Find where the given text appears and provide that cell's center as [X, Y] coordinate. 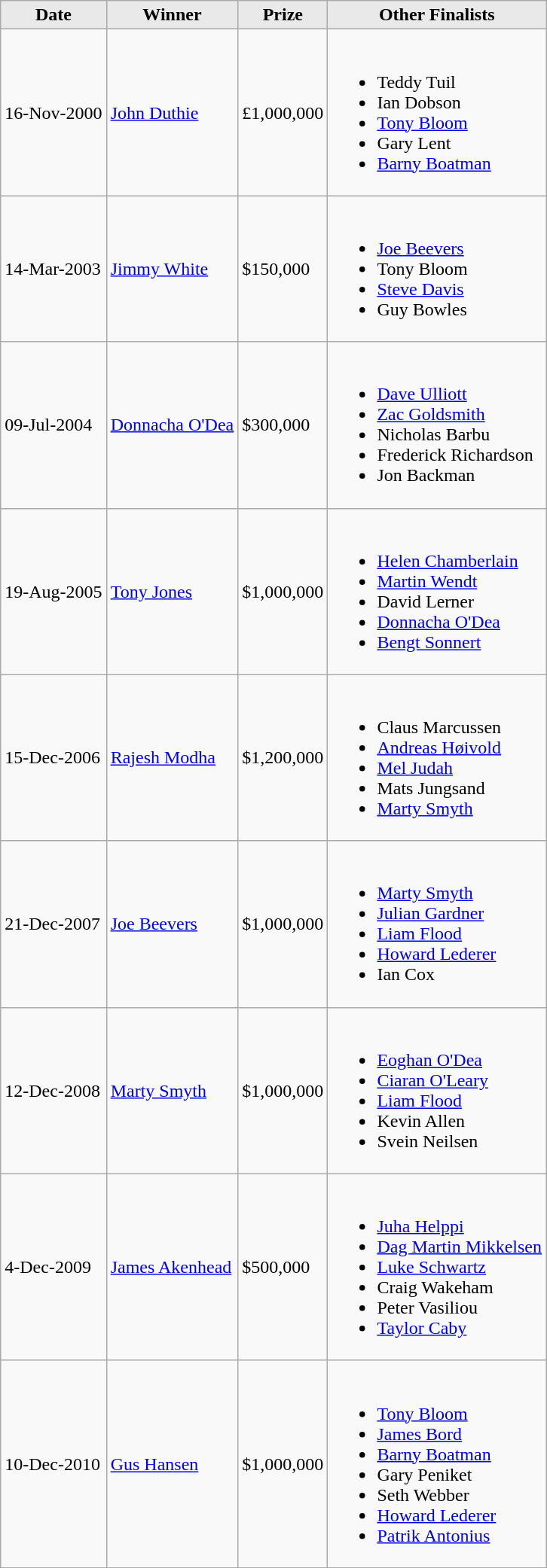
Other Finalists [437, 15]
4-Dec-2009 [53, 1267]
19-Aug-2005 [53, 592]
Claus MarcussenAndreas HøivoldMel JudahMats JungsandMarty Smyth [437, 757]
$150,000 [283, 269]
John Duthie [172, 113]
Date [53, 15]
15-Dec-2006 [53, 757]
Rajesh Modha [172, 757]
$1,200,000 [283, 757]
Prize [283, 15]
14-Mar-2003 [53, 269]
Gus Hansen [172, 1463]
Tony BloomJames BordBarny BoatmanGary PeniketSeth WebberHoward LedererPatrik Antonius [437, 1463]
10-Dec-2010 [53, 1463]
Tony Jones [172, 592]
09-Jul-2004 [53, 425]
Joe BeeversTony BloomSteve DavisGuy Bowles [437, 269]
$500,000 [283, 1267]
£1,000,000 [283, 113]
Teddy TuilIan DobsonTony BloomGary LentBarny Boatman [437, 113]
Marty SmythJulian GardnerLiam FloodHoward LedererIan Cox [437, 924]
Jimmy White [172, 269]
James Akenhead [172, 1267]
Winner [172, 15]
Donnacha O'Dea [172, 425]
12-Dec-2008 [53, 1090]
Juha HelppiDag Martin MikkelsenLuke SchwartzCraig WakehamPeter VasiliouTaylor Caby [437, 1267]
Eoghan O'DeaCiaran O'LearyLiam FloodKevin AllenSvein Neilsen [437, 1090]
16-Nov-2000 [53, 113]
$300,000 [283, 425]
Joe Beevers [172, 924]
21-Dec-2007 [53, 924]
Marty Smyth [172, 1090]
Dave UlliottZac GoldsmithNicholas BarbuFrederick RichardsonJon Backman [437, 425]
Helen ChamberlainMartin WendtDavid LernerDonnacha O'DeaBengt Sonnert [437, 592]
